Scan for the cell matching the given text and deliver its (X, Y) coordinate at center. 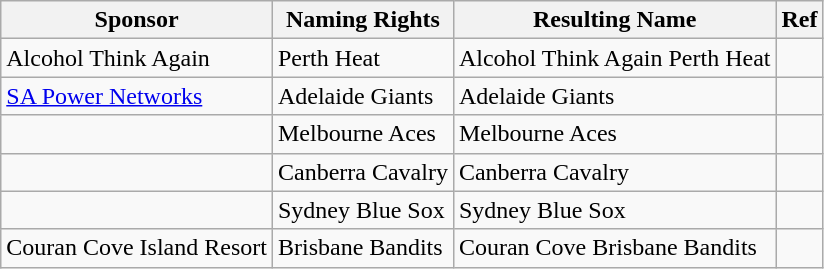
Brisbane Bandits (362, 248)
Sponsor (137, 20)
Couran Cove Brisbane Bandits (614, 248)
Naming Rights (362, 20)
Alcohol Think Again Perth Heat (614, 58)
Perth Heat (362, 58)
SA Power Networks (137, 96)
Alcohol Think Again (137, 58)
Resulting Name (614, 20)
Couran Cove Island Resort (137, 248)
Ref (800, 20)
